Search for the cell housing the specified text and yield its (x, y) center coordinate. 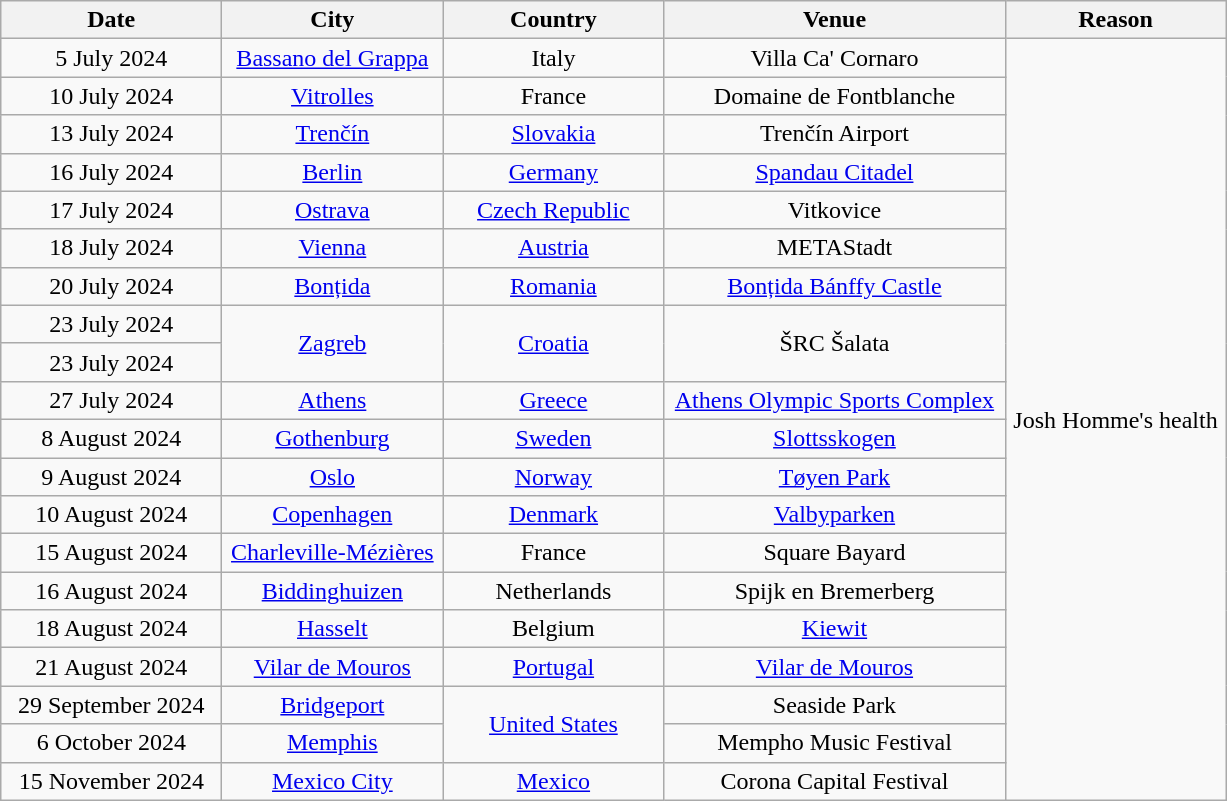
Reason (1116, 20)
21 August 2024 (112, 667)
Bonțida Bánffy Castle (834, 286)
8 August 2024 (112, 438)
Spandau Citadel (834, 172)
Athens (332, 400)
Country (554, 20)
Gothenburg (332, 438)
Belgium (554, 629)
15 November 2024 (112, 781)
Josh Homme's health (1116, 420)
13 July 2024 (112, 134)
Sweden (554, 438)
27 July 2024 (112, 400)
Trenčín Airport (834, 134)
Norway (554, 477)
Netherlands (554, 591)
16 July 2024 (112, 172)
METAStadt (834, 248)
Memphis (332, 743)
Denmark (554, 515)
Seaside Park (834, 705)
Domaine de Fontblanche (834, 96)
18 August 2024 (112, 629)
5 July 2024 (112, 58)
Italy (554, 58)
Zagreb (332, 343)
6 October 2024 (112, 743)
15 August 2024 (112, 553)
Corona Capital Festival (834, 781)
Villa Ca' Cornaro (834, 58)
9 August 2024 (112, 477)
29 September 2024 (112, 705)
Date (112, 20)
Mexico (554, 781)
Venue (834, 20)
10 July 2024 (112, 96)
Valbyparken (834, 515)
Bonțida (332, 286)
Vitkovice (834, 210)
Slottsskogen (834, 438)
20 July 2024 (112, 286)
Berlin (332, 172)
10 August 2024 (112, 515)
Spijk en Bremerberg (834, 591)
Portugal (554, 667)
Ostrava (332, 210)
Oslo (332, 477)
Bassano del Grappa (332, 58)
Greece (554, 400)
Croatia (554, 343)
City (332, 20)
Copenhagen (332, 515)
Bridgeport (332, 705)
Charleville-Mézières (332, 553)
Austria (554, 248)
17 July 2024 (112, 210)
Square Bayard (834, 553)
Tøyen Park (834, 477)
Vienna (332, 248)
Czech Republic (554, 210)
Romania (554, 286)
18 July 2024 (112, 248)
Kiewit (834, 629)
Slovakia (554, 134)
United States (554, 724)
Germany (554, 172)
ŠRC Šalata (834, 343)
Vitrolles (332, 96)
Biddinghuizen (332, 591)
Hasselt (332, 629)
Trenčín (332, 134)
16 August 2024 (112, 591)
Athens Olympic Sports Complex (834, 400)
Mexico City (332, 781)
Mempho Music Festival (834, 743)
